Detect which cell encompasses the target text, then output its (X, Y) center coordinate. 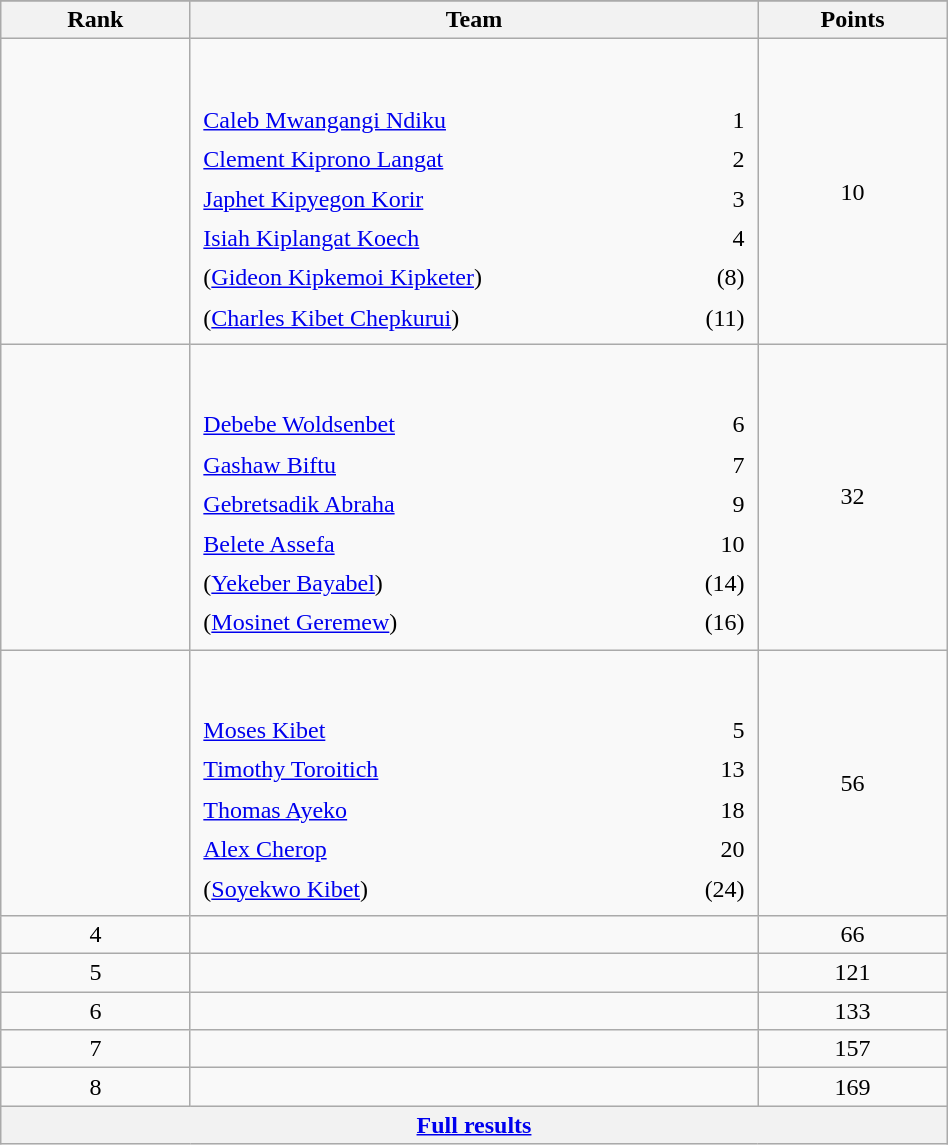
(Soyekwo Kibet) (415, 888)
2 (710, 160)
56 (852, 783)
3 (710, 198)
Team (474, 20)
Moses Kibet (415, 730)
(Gideon Kipkemoi Kipketer) (434, 278)
Isiah Kiplangat Koech (434, 238)
32 (852, 496)
(14) (696, 584)
(8) (710, 278)
133 (852, 1011)
Rank (96, 20)
Caleb Mwangangi Ndiku (434, 120)
(11) (710, 318)
Points (852, 20)
Gebretsadik Abraha (420, 504)
Thomas Ayeko (415, 810)
Belete Assefa (420, 544)
169 (852, 1087)
121 (852, 973)
1 (710, 120)
20 (691, 850)
8 (96, 1087)
Alex Cherop (415, 850)
13 (691, 770)
(Yekeber Bayabel) (420, 584)
(24) (691, 888)
(Charles Kibet Chepkurui) (434, 318)
9 (696, 504)
Timothy Toroitich (415, 770)
Debebe Woldsenbet 6 Gashaw Biftu 7 Gebretsadik Abraha 9 Belete Assefa 10 (Yekeber Bayabel) (14) (Mosinet Geremew) (16) (474, 496)
Debebe Woldsenbet (420, 426)
(16) (696, 624)
Full results (474, 1125)
(Mosinet Geremew) (420, 624)
Gashaw Biftu (420, 464)
Moses Kibet 5 Timothy Toroitich 13 Thomas Ayeko 18 Alex Cherop 20 (Soyekwo Kibet) (24) (474, 783)
18 (691, 810)
Japhet Kipyegon Korir (434, 198)
157 (852, 1049)
66 (852, 935)
Clement Kiprono Langat (434, 160)
